Determine the (x, y) coordinate at the center of the cell enclosing the given text.  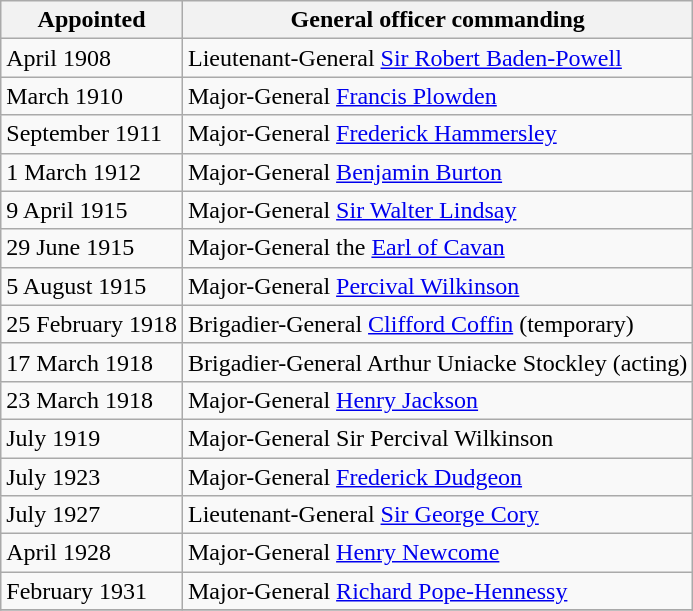
Major-General Richard Pope-Hennessy (437, 591)
5 August 1915 (92, 286)
Major-General the Earl of Cavan (437, 248)
1 March 1912 (92, 172)
March 1910 (92, 96)
Lieutenant-General Sir Robert Baden-Powell (437, 58)
23 March 1918 (92, 400)
April 1908 (92, 58)
Major-General Sir Walter Lindsay (437, 210)
Major-General Benjamin Burton (437, 172)
July 1927 (92, 515)
Appointed (92, 20)
July 1923 (92, 477)
Major-General Frederick Dudgeon (437, 477)
29 June 1915 (92, 248)
Major-General Percival Wilkinson (437, 286)
Major-General Sir Percival Wilkinson (437, 438)
Brigadier-General Arthur Uniacke Stockley (acting) (437, 362)
April 1928 (92, 553)
Major-General Francis Plowden (437, 96)
Major-General Henry Jackson (437, 400)
Brigadier-General Clifford Coffin (temporary) (437, 324)
Lieutenant-General Sir George Cory (437, 515)
Major-General Frederick Hammersley (437, 134)
February 1931 (92, 591)
July 1919 (92, 438)
September 1911 (92, 134)
General officer commanding (437, 20)
9 April 1915 (92, 210)
17 March 1918 (92, 362)
Major-General Henry Newcome (437, 553)
25 February 1918 (92, 324)
